From the cell containing the given text, extract its center point as (X, Y) coordinate. 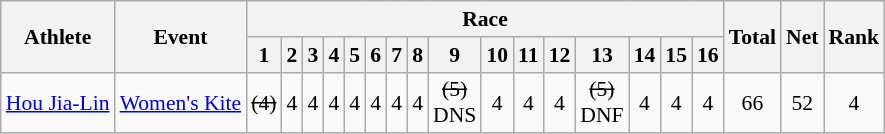
9 (454, 55)
2 (292, 55)
(5)DNF (602, 102)
(4) (264, 102)
Women's Kite (181, 102)
66 (752, 102)
Event (181, 36)
16 (708, 55)
7 (396, 55)
15 (676, 55)
Athlete (58, 36)
11 (528, 55)
Race (485, 19)
Hou Jia-Lin (58, 102)
Total (752, 36)
3 (312, 55)
1 (264, 55)
Rank (854, 36)
12 (560, 55)
5 (354, 55)
8 (418, 55)
14 (645, 55)
52 (802, 102)
10 (497, 55)
13 (602, 55)
(5)DNS (454, 102)
Net (802, 36)
6 (376, 55)
